Provide the [x, y] coordinate of the cell's center where the given text is located.  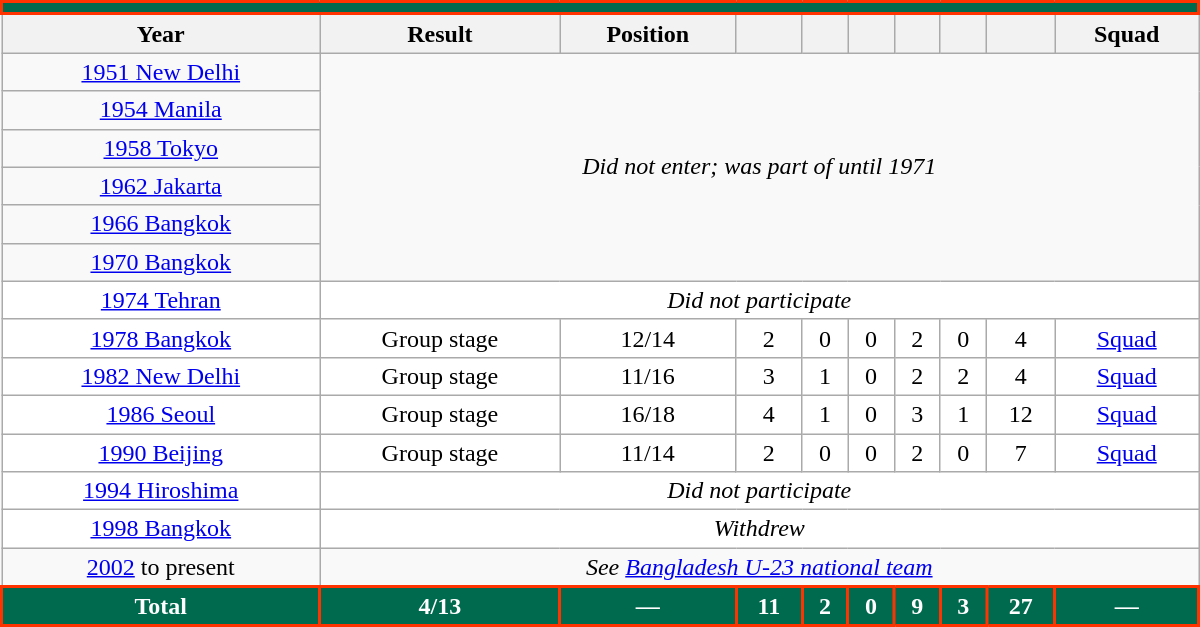
1951 New Delhi [162, 72]
11 [769, 606]
1962 Jakarta [162, 186]
1970 Bangkok [162, 262]
16/18 [648, 414]
Did not enter; was part of until 1971 [759, 167]
Result [440, 34]
1966 Bangkok [162, 224]
7 [1020, 453]
Total [162, 606]
Position [648, 34]
1994 Hiroshima [162, 491]
1982 New Delhi [162, 376]
1974 Tehran [162, 300]
1998 Bangkok [162, 529]
11/16 [648, 376]
1954 Manila [162, 110]
1978 Bangkok [162, 338]
4/13 [440, 606]
11/14 [648, 453]
1986 Seoul [162, 414]
Withdrew [759, 529]
1990 Beijing [162, 453]
27 [1020, 606]
12 [1020, 414]
2002 to present [162, 568]
Year [162, 34]
See Bangladesh U-23 national team [759, 568]
12/14 [648, 338]
1958 Tokyo [162, 148]
9 [917, 606]
